Output the (x, y) coordinate of the center of the cell containing the given text.  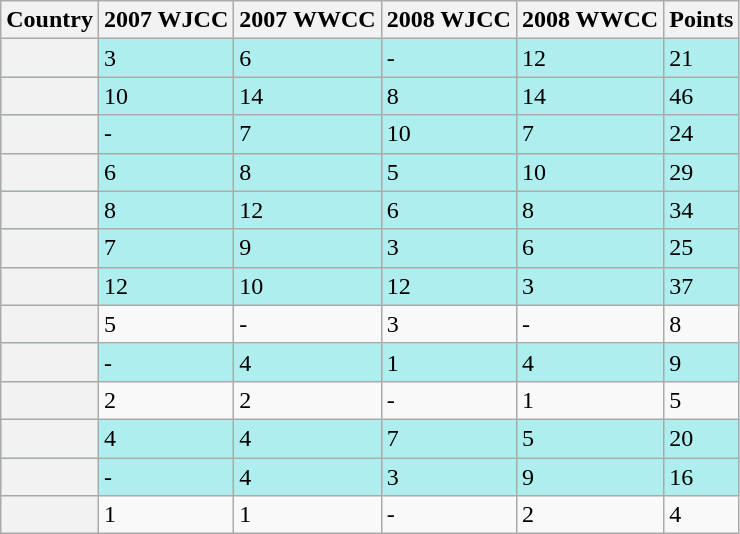
29 (702, 172)
2008 WJCC (448, 20)
25 (702, 248)
Country (50, 20)
37 (702, 286)
46 (702, 96)
21 (702, 58)
2007 WJCC (166, 20)
34 (702, 210)
2008 WWCC (590, 20)
16 (702, 477)
20 (702, 438)
2007 WWCC (308, 20)
24 (702, 134)
Points (702, 20)
